Identify which cell holds the provided text, then report its (x, y) central coordinate. 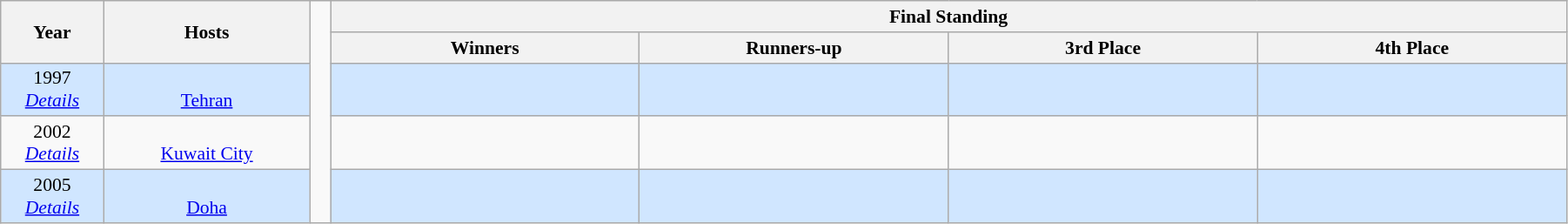
Kuwait City (207, 143)
4th Place (1411, 48)
2002 Details (52, 143)
3rd Place (1103, 48)
1997 Details (52, 89)
Runners-up (794, 48)
Winners (486, 48)
Final Standing (948, 17)
Year (52, 31)
Tehran (207, 89)
Hosts (207, 31)
Doha (207, 197)
2005 Details (52, 197)
